Extract the [x, y] coordinate from the center of the cell holding the provided text.  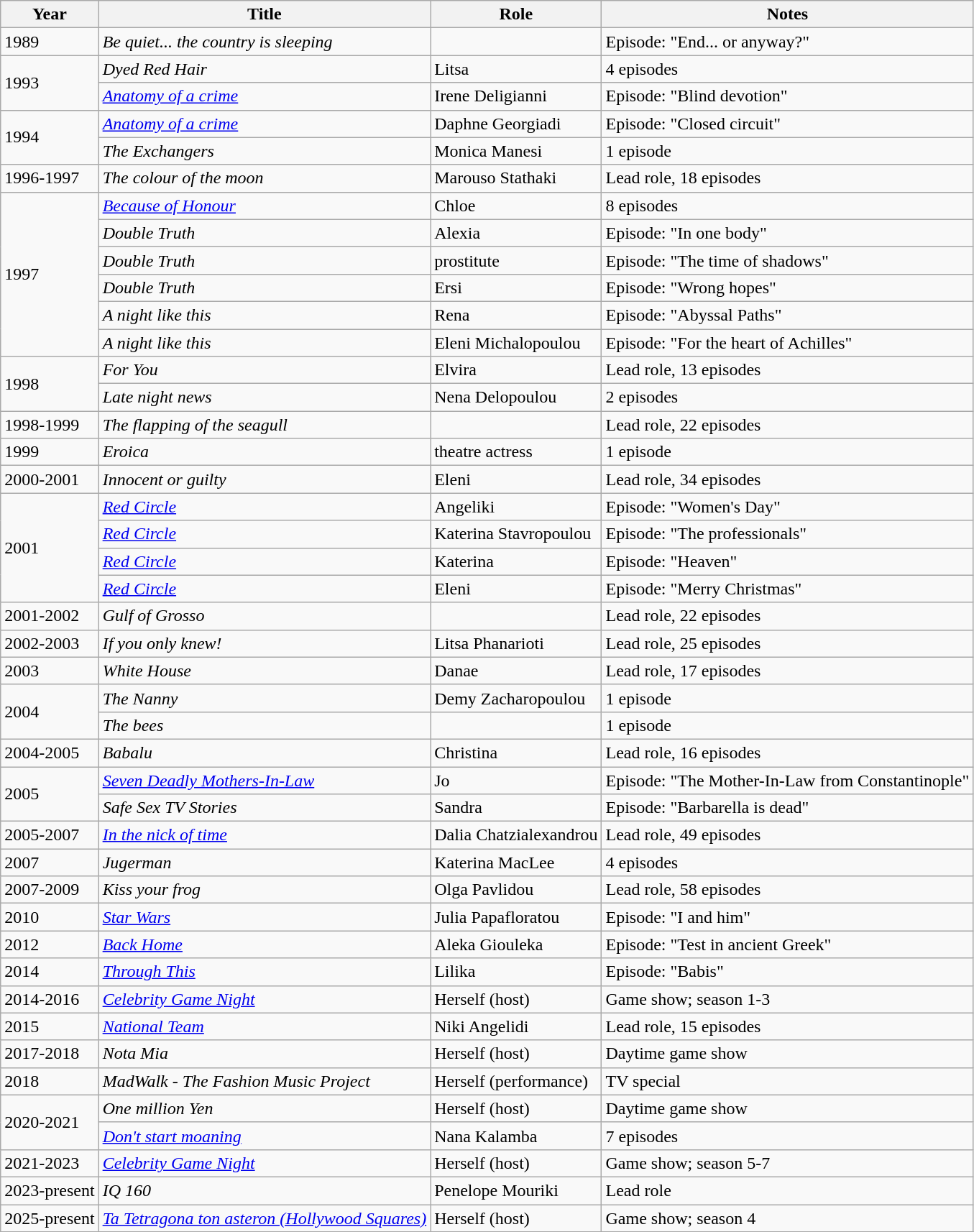
Nota Mia [265, 1054]
1999 [50, 452]
Episode: "Test in ancient Greek" [788, 944]
In the nick of time [265, 835]
2023-present [50, 1190]
prostitute [516, 260]
Game show; season 4 [788, 1218]
Katerina [516, 561]
Year [50, 14]
One million Yen [265, 1108]
2021-2023 [50, 1163]
Dalia Chatzialexandrou [516, 835]
2007 [50, 863]
1997 [50, 274]
Notes [788, 14]
Episode: "Babis" [788, 972]
Episode: "Wrong hopes" [788, 288]
Back Home [265, 944]
2002-2003 [50, 643]
Late night news [265, 397]
The Exchangers [265, 151]
Lead role, 13 episodes [788, 370]
1998-1999 [50, 425]
Christina [516, 753]
8 episodes [788, 206]
2014 [50, 972]
Angeliki [516, 507]
Eleni Michalopoulou [516, 343]
Chloe [516, 206]
MadWalk - The Fashion Music Project [265, 1081]
Through This [265, 972]
theatre actress [516, 452]
Ersi [516, 288]
Lead role, 58 episodes [788, 890]
Lead role, 18 episodes [788, 178]
White House [265, 671]
Dyed Red Hair [265, 69]
2018 [50, 1081]
2020-2021 [50, 1122]
Game show; season 5-7 [788, 1163]
Episode: "The professionals" [788, 534]
Jo [516, 780]
1994 [50, 137]
1996-1997 [50, 178]
Ta Tetragona ton asteron (Hollywood Squares) [265, 1218]
TV special [788, 1081]
2014-2016 [50, 999]
Lead role, 15 episodes [788, 1026]
2012 [50, 944]
Litsa Phanarioti [516, 643]
Episode: "Blind devotion" [788, 96]
Eroica [265, 452]
Elvira [516, 370]
Katerina MacLee [516, 863]
Lilika [516, 972]
Babalu [265, 753]
Monica Manesi [516, 151]
Episode: "Women's Day" [788, 507]
2000-2001 [50, 479]
Daphne Georgiadi [516, 124]
Lead role [788, 1190]
2007-2009 [50, 890]
Star Wars [265, 917]
2003 [50, 671]
Aleka Giouleka [516, 944]
1993 [50, 83]
Lead role, 16 episodes [788, 753]
2025-present [50, 1218]
2001 [50, 548]
Nena Delopoulou [516, 397]
2004 [50, 712]
Lead role, 34 episodes [788, 479]
Niki Angelidi [516, 1026]
Innocent or guilty [265, 479]
Julia Papafloratou [516, 917]
Because of Honour [265, 206]
Episode: "End... or anyway?" [788, 42]
1989 [50, 42]
Episode: "Abyssal Paths" [788, 315]
Episode: "Closed circuit" [788, 124]
Herself (performance) [516, 1081]
Demy Zacharopoulou [516, 698]
For You [265, 370]
Rena [516, 315]
Jugerman [265, 863]
Nana Kalamba [516, 1136]
National Team [265, 1026]
Episode: "Heaven" [788, 561]
Sandra [516, 808]
2004-2005 [50, 753]
2015 [50, 1026]
Danae [516, 671]
Olga Pavlidou [516, 890]
The Nanny [265, 698]
Episode: "For the heart of Achilles" [788, 343]
2 episodes [788, 397]
Don't start moaning [265, 1136]
The colour of the moon [265, 178]
Lead role, 25 episodes [788, 643]
Irene Deligianni [516, 96]
Episode: "The Mother-In-Law from Constantinople" [788, 780]
Katerina Stavropoulou [516, 534]
7 episodes [788, 1136]
Episode: "Barbarella is dead" [788, 808]
Title [265, 14]
Marouso Stathaki [516, 178]
2010 [50, 917]
The flapping of the seagull [265, 425]
Lead role, 49 episodes [788, 835]
2017-2018 [50, 1054]
Lead role, 17 episodes [788, 671]
Gulf of Grosso [265, 616]
Seven Deadly Mothers-In-Law [265, 780]
Kiss your frog [265, 890]
The bees [265, 725]
Alexia [516, 233]
Safe Sex TV Stories [265, 808]
Episode: "In one body" [788, 233]
Episode: "The time of shadows" [788, 260]
Episode: "I and him" [788, 917]
If you only knew! [265, 643]
IQ 160 [265, 1190]
Litsa [516, 69]
Penelope Mouriki [516, 1190]
2005-2007 [50, 835]
Role [516, 14]
2001-2002 [50, 616]
Episode: "Merry Christmas" [788, 589]
2005 [50, 794]
Be quiet... the country is sleeping [265, 42]
Game show; season 1-3 [788, 999]
1998 [50, 384]
